From the cell containing the given text, extract its center point as [x, y] coordinate. 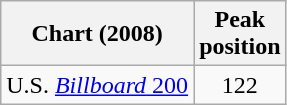
122 [240, 85]
Chart (2008) [98, 34]
U.S. Billboard 200 [98, 85]
Peakposition [240, 34]
